Pinpoint the cell where the given text exists, returning its (x, y) midpoint coordinate. 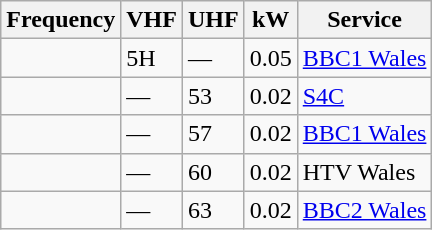
60 (213, 172)
UHF (213, 20)
Service (364, 20)
0.05 (270, 58)
S4C (364, 96)
kW (270, 20)
57 (213, 134)
VHF (152, 20)
HTV Wales (364, 172)
63 (213, 210)
53 (213, 96)
5H (152, 58)
BBC2 Wales (364, 210)
Frequency (61, 20)
